Extract the [x, y] coordinate from the center of the cell holding the provided text.  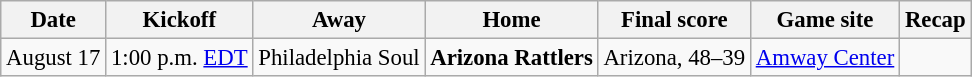
Final score [674, 20]
Kickoff [180, 20]
Home [512, 20]
1:00 p.m. EDT [180, 58]
Philadelphia Soul [339, 58]
Amway Center [824, 58]
August 17 [54, 58]
Game site [824, 20]
Date [54, 20]
Arizona, 48–39 [674, 58]
Away [339, 20]
Recap [936, 20]
Arizona Rattlers [512, 58]
